For the text-containing cell, return its midpoint in (X, Y) coordinate format. 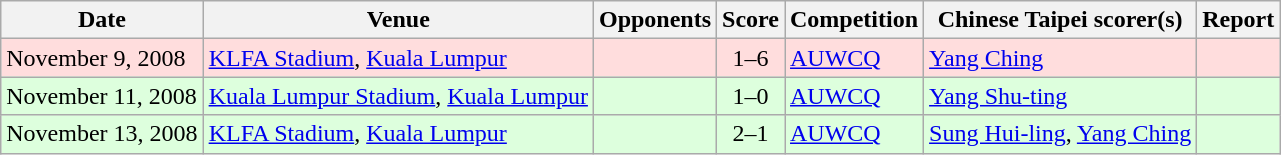
Yang Ching (1060, 58)
Venue (398, 20)
Yang Shu-ting (1060, 96)
November 13, 2008 (102, 134)
2–1 (751, 134)
Competition (854, 20)
Sung Hui-ling, Yang Ching (1060, 134)
Date (102, 20)
1–0 (751, 96)
1–6 (751, 58)
Opponents (654, 20)
Kuala Lumpur Stadium, Kuala Lumpur (398, 96)
November 11, 2008 (102, 96)
Chinese Taipei scorer(s) (1060, 20)
Score (751, 20)
Report (1238, 20)
November 9, 2008 (102, 58)
